Detect which cell encompasses the target text, then output its [x, y] center coordinate. 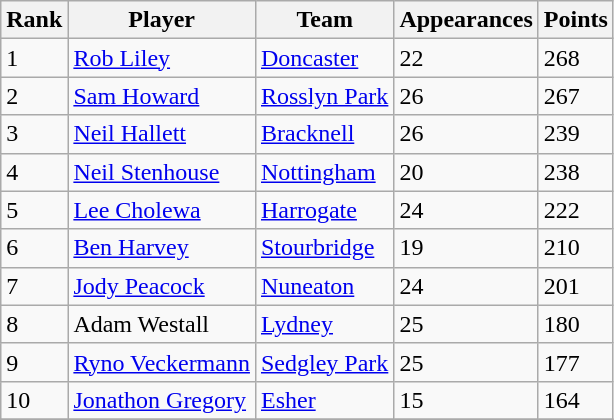
Harrogate [324, 210]
210 [576, 248]
Ryno Veckermann [162, 362]
201 [576, 286]
177 [576, 362]
9 [34, 362]
Jonathon Gregory [162, 400]
4 [34, 172]
Sam Howard [162, 96]
164 [576, 400]
1 [34, 58]
Doncaster [324, 58]
2 [34, 96]
22 [466, 58]
Player [162, 20]
Lydney [324, 324]
Rob Liley [162, 58]
Lee Cholewa [162, 210]
267 [576, 96]
222 [576, 210]
238 [576, 172]
Neil Stenhouse [162, 172]
7 [34, 286]
Points [576, 20]
Esher [324, 400]
3 [34, 134]
Neil Hallett [162, 134]
19 [466, 248]
239 [576, 134]
268 [576, 58]
15 [466, 400]
6 [34, 248]
Nottingham [324, 172]
180 [576, 324]
Sedgley Park [324, 362]
10 [34, 400]
Nuneaton [324, 286]
Adam Westall [162, 324]
Rosslyn Park [324, 96]
Bracknell [324, 134]
8 [34, 324]
Rank [34, 20]
Appearances [466, 20]
Jody Peacock [162, 286]
Ben Harvey [162, 248]
20 [466, 172]
Team [324, 20]
Stourbridge [324, 248]
5 [34, 210]
